Search for the cell housing the specified text and yield its (x, y) center coordinate. 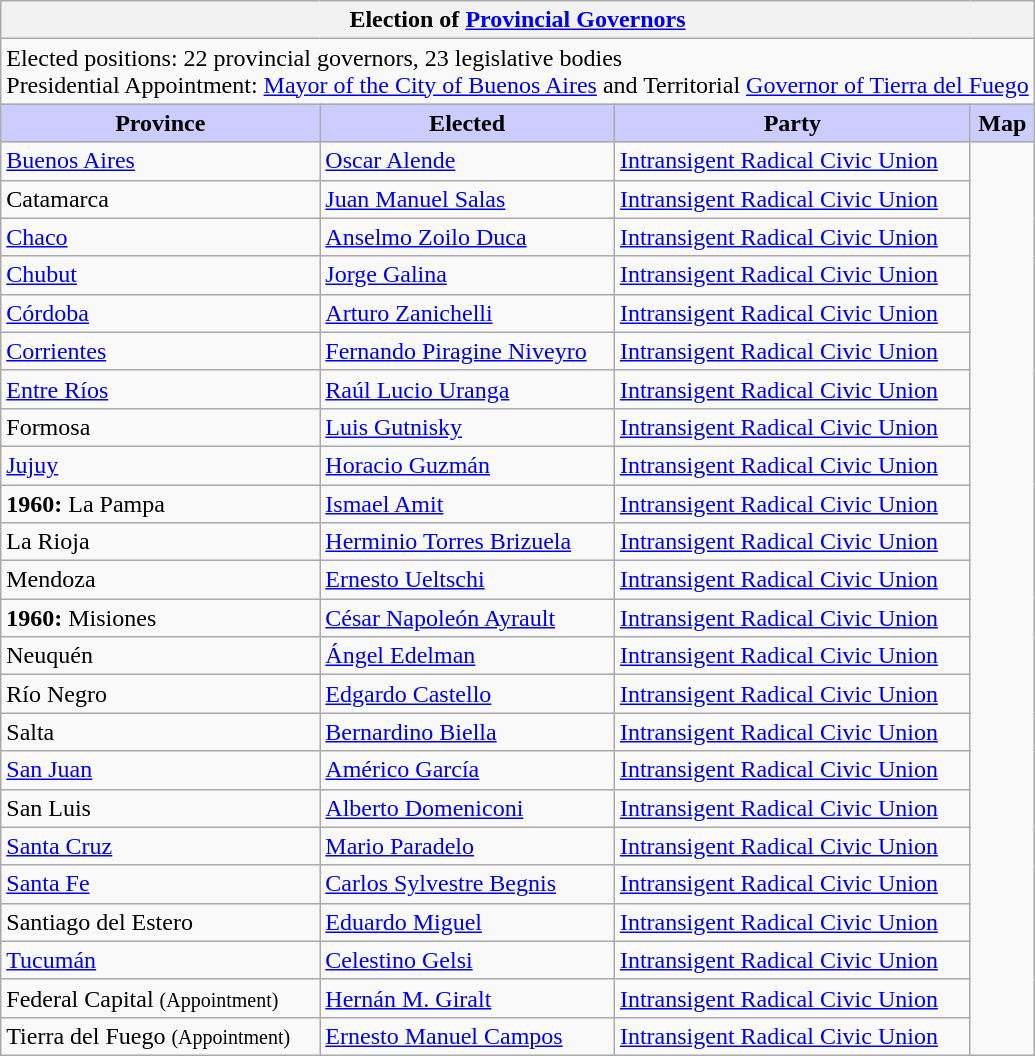
Chubut (160, 275)
César Napoleón Ayrault (468, 618)
San Juan (160, 770)
Ismael Amit (468, 503)
Raúl Lucio Uranga (468, 389)
Province (160, 123)
Anselmo Zoilo Duca (468, 237)
Bernardino Biella (468, 732)
Fernando Piragine Niveyro (468, 351)
Luis Gutnisky (468, 427)
Elected (468, 123)
Neuquén (160, 656)
Celestino Gelsi (468, 960)
Federal Capital (Appointment) (160, 998)
Tierra del Fuego (Appointment) (160, 1036)
Salta (160, 732)
Arturo Zanichelli (468, 313)
Edgardo Castello (468, 694)
Entre Ríos (160, 389)
Hernán M. Giralt (468, 998)
Américo García (468, 770)
Alberto Domeniconi (468, 808)
Map (1002, 123)
Mario Paradelo (468, 846)
Ernesto Manuel Campos (468, 1036)
Jujuy (160, 465)
Corrientes (160, 351)
Jorge Galina (468, 275)
Buenos Aires (160, 161)
Ángel Edelman (468, 656)
Party (792, 123)
1960: Misiones (160, 618)
Eduardo Miguel (468, 922)
Herminio Torres Brizuela (468, 542)
Santa Fe (160, 884)
Formosa (160, 427)
San Luis (160, 808)
Río Negro (160, 694)
Horacio Guzmán (468, 465)
Election of Provincial Governors (518, 20)
Carlos Sylvestre Begnis (468, 884)
Santiago del Estero (160, 922)
Ernesto Ueltschi (468, 580)
Mendoza (160, 580)
Córdoba (160, 313)
Oscar Alende (468, 161)
Catamarca (160, 199)
1960: La Pampa (160, 503)
Tucumán (160, 960)
Santa Cruz (160, 846)
Chaco (160, 237)
La Rioja (160, 542)
Juan Manuel Salas (468, 199)
